For the text-containing cell, return its midpoint in [x, y] coordinate format. 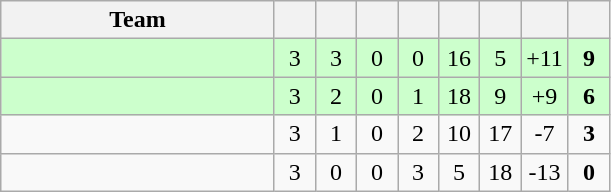
+9 [545, 96]
Team [138, 20]
6 [588, 96]
10 [460, 134]
17 [500, 134]
-13 [545, 172]
16 [460, 58]
-7 [545, 134]
+11 [545, 58]
